For the text-containing cell, return its midpoint in (x, y) coordinate format. 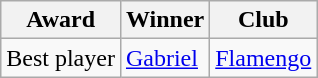
Club (264, 20)
Flamengo (264, 58)
Gabriel (164, 58)
Winner (164, 20)
Best player (61, 58)
Award (61, 20)
